Determine the (X, Y) coordinate at the center of the cell enclosing the given text.  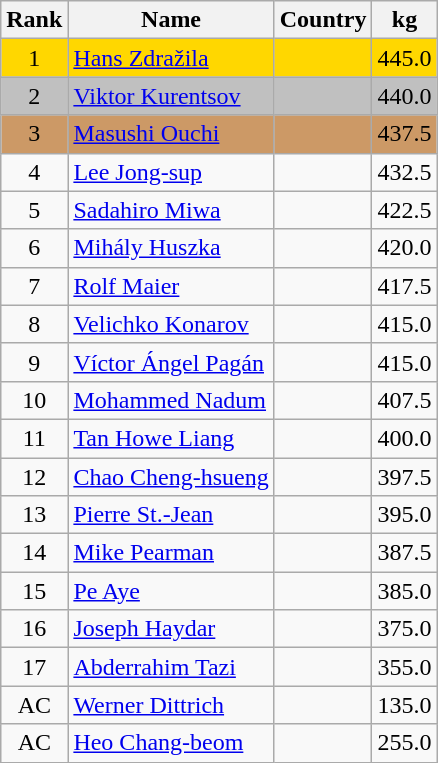
9 (34, 362)
6 (34, 248)
440.0 (404, 96)
Víctor Ángel Pagán (171, 362)
Rolf Maier (171, 286)
135.0 (404, 705)
2 (34, 96)
375.0 (404, 629)
12 (34, 477)
Abderrahim Tazi (171, 667)
Werner Dittrich (171, 705)
Hans Zdražila (171, 58)
17 (34, 667)
8 (34, 324)
3 (34, 134)
Mihály Huszka (171, 248)
10 (34, 400)
Pierre St.-Jean (171, 515)
Lee Jong-sup (171, 172)
Masushi Ouchi (171, 134)
Heo Chang-beom (171, 743)
407.5 (404, 400)
1 (34, 58)
417.5 (404, 286)
397.5 (404, 477)
385.0 (404, 591)
7 (34, 286)
432.5 (404, 172)
14 (34, 553)
Velichko Konarov (171, 324)
Sadahiro Miwa (171, 210)
Pe Aye (171, 591)
kg (404, 20)
5 (34, 210)
445.0 (404, 58)
Country (323, 20)
15 (34, 591)
4 (34, 172)
395.0 (404, 515)
Chao Cheng-hsueng (171, 477)
Mohammed Nadum (171, 400)
420.0 (404, 248)
400.0 (404, 438)
255.0 (404, 743)
Rank (34, 20)
Viktor Kurentsov (171, 96)
11 (34, 438)
Tan Howe Liang (171, 438)
422.5 (404, 210)
Mike Pearman (171, 553)
437.5 (404, 134)
387.5 (404, 553)
16 (34, 629)
Joseph Haydar (171, 629)
355.0 (404, 667)
13 (34, 515)
Name (171, 20)
